Capture the cell that displays the provided text and extract its [x, y] central coordinate. 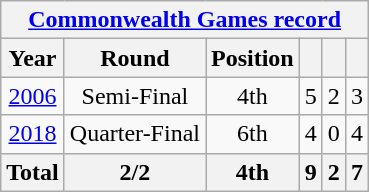
Position [253, 58]
Total [33, 172]
Quarter-Final [134, 134]
Round [134, 58]
0 [334, 134]
2006 [33, 96]
7 [356, 172]
5 [310, 96]
3 [356, 96]
9 [310, 172]
2018 [33, 134]
6th [253, 134]
2/2 [134, 172]
Semi-Final [134, 96]
Commonwealth Games record [185, 20]
Year [33, 58]
